Scan for the cell matching the given text and deliver its (X, Y) coordinate at center. 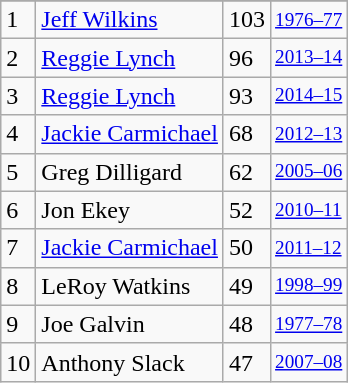
1976–77 (309, 20)
2010–11 (309, 210)
3 (18, 96)
7 (18, 248)
9 (18, 324)
96 (246, 58)
6 (18, 210)
2005–06 (309, 172)
52 (246, 210)
10 (18, 362)
62 (246, 172)
2013–14 (309, 58)
47 (246, 362)
5 (18, 172)
2007–08 (309, 362)
68 (246, 134)
Joe Galvin (130, 324)
103 (246, 20)
Anthony Slack (130, 362)
48 (246, 324)
2011–12 (309, 248)
2014–15 (309, 96)
93 (246, 96)
Jeff Wilkins (130, 20)
4 (18, 134)
49 (246, 286)
1 (18, 20)
Jon Ekey (130, 210)
2012–13 (309, 134)
50 (246, 248)
LeRoy Watkins (130, 286)
8 (18, 286)
1998–99 (309, 286)
1977–78 (309, 324)
2 (18, 58)
Greg Dilligard (130, 172)
